Determine the [x, y] coordinate at the center of the cell enclosing the given text.  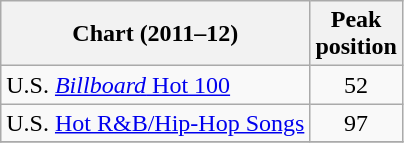
97 [356, 123]
Peakposition [356, 34]
U.S. Billboard Hot 100 [156, 85]
U.S. Hot R&B/Hip-Hop Songs [156, 123]
Chart (2011–12) [156, 34]
52 [356, 85]
